Provide the [x, y] coordinate of the cell's center where the given text is located.  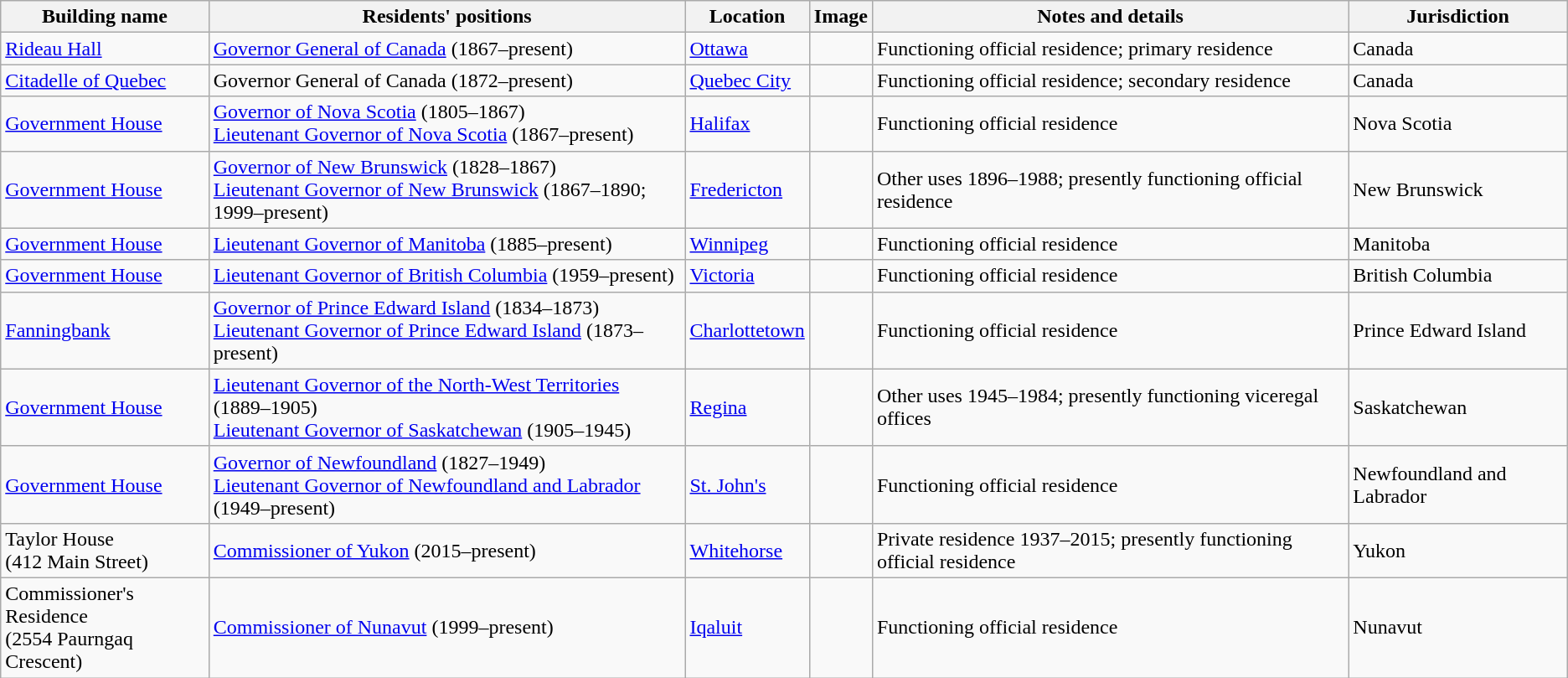
Prince Edward Island [1457, 330]
Governor of Nova Scotia (1805–1867)Lieutenant Governor of Nova Scotia (1867–present) [447, 124]
Newfoundland and Labrador [1457, 484]
Commissioner of Nunavut (1999–present) [447, 627]
Other uses 1896–1988; presently functioning official residence [1110, 189]
St. John's [747, 484]
Commissioner of Yukon (2015–present) [447, 550]
Governor General of Canada (1867–present) [447, 49]
Lieutenant Governor of Manitoba (1885–present) [447, 244]
Halifax [747, 124]
Other uses 1945–1984; presently functioning viceregal offices [1110, 407]
Commissioner's Residence(2554 Paurngaq Crescent) [105, 627]
New Brunswick [1457, 189]
Regina [747, 407]
Charlottetown [747, 330]
Functioning official residence; primary residence [1110, 49]
Location [747, 17]
Governor of Newfoundland (1827–1949)Lieutenant Governor of Newfoundland and Labrador (1949–present) [447, 484]
Notes and details [1110, 17]
Governor of New Brunswick (1828–1867)Lieutenant Governor of New Brunswick (1867–1890; 1999–present) [447, 189]
Lieutenant Governor of the North-West Territories (1889–1905)Lieutenant Governor of Saskatchewan (1905–1945) [447, 407]
Victoria [747, 276]
Residents' positions [447, 17]
Manitoba [1457, 244]
Citadelle of Quebec [105, 80]
Rideau Hall [105, 49]
Ottawa [747, 49]
British Columbia [1457, 276]
Lieutenant Governor of British Columbia (1959–present) [447, 276]
Functioning official residence; secondary residence [1110, 80]
Image [841, 17]
Fredericton [747, 189]
Private residence 1937–2015; presently functioning official residence [1110, 550]
Winnipeg [747, 244]
Jurisdiction [1457, 17]
Taylor House(412 Main Street) [105, 550]
Building name [105, 17]
Yukon [1457, 550]
Quebec City [747, 80]
Iqaluit [747, 627]
Nova Scotia [1457, 124]
Governor General of Canada (1872–present) [447, 80]
Whitehorse [747, 550]
Nunavut [1457, 627]
Fanningbank [105, 330]
Governor of Prince Edward Island (1834–1873)Lieutenant Governor of Prince Edward Island (1873–present) [447, 330]
Saskatchewan [1457, 407]
